From the cell containing the given text, extract its center point as (x, y) coordinate. 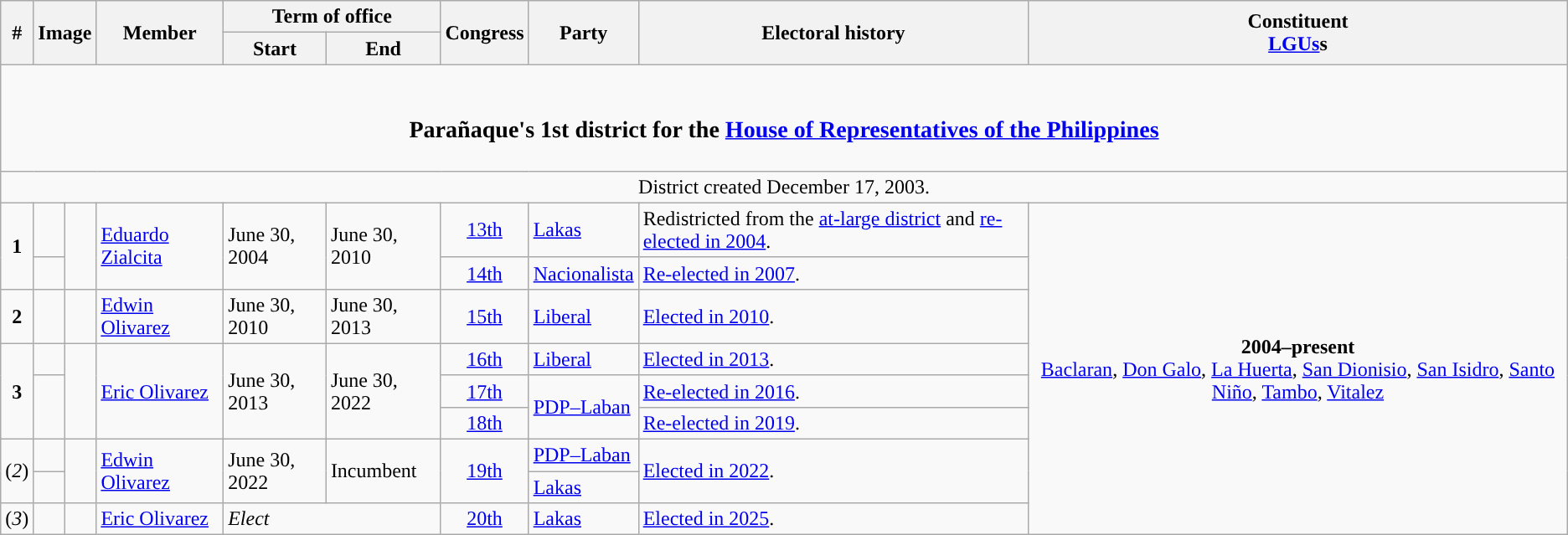
ConstituentLGUss (1298, 33)
Party (583, 33)
14th (484, 273)
Re-elected in 2007. (833, 273)
17th (484, 391)
Nacionalista (583, 273)
(2) (17, 471)
End (383, 49)
June 30, 2004 (275, 246)
Electoral history (833, 33)
Elected in 2025. (833, 519)
13th (484, 229)
Start (275, 49)
Member (160, 33)
District created December 17, 2003. (784, 187)
Congress (484, 33)
Eduardo Zialcita (160, 246)
Elected in 2013. (833, 359)
2004–presentBaclaran, Don Galo, La Huerta, San Dionisio, San Isidro, Santo Niño, Tambo, Vitalez (1298, 368)
19th (484, 471)
Image (65, 33)
20th (484, 519)
16th (484, 359)
Re-elected in 2019. (833, 423)
Redistricted from the at-large district and re-elected in 2004. (833, 229)
1 (17, 246)
Elect (332, 519)
2 (17, 316)
15th (484, 316)
Parañaque's 1st district for the House of Representatives of the Philippines (784, 117)
Elected in 2022. (833, 471)
# (17, 33)
3 (17, 391)
Elected in 2010. (833, 316)
Incumbent (383, 471)
18th (484, 423)
Re-elected in 2016. (833, 391)
Term of office (332, 17)
(3) (17, 519)
